Locate the cell with the specified text and output its [X, Y] center coordinate. 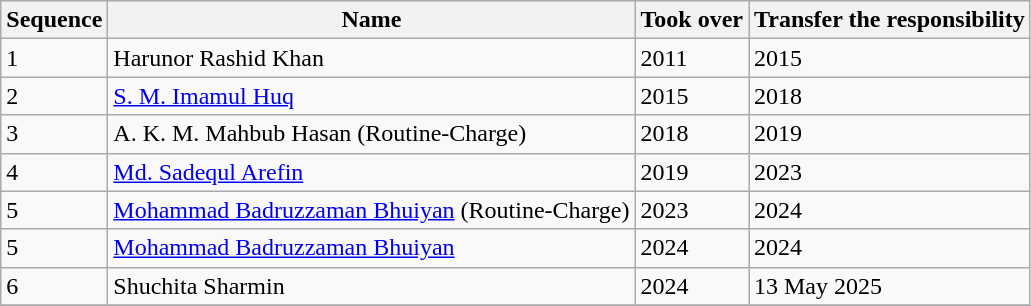
3 [54, 134]
2011 [692, 58]
1 [54, 58]
4 [54, 172]
Harunor Rashid Khan [372, 58]
Md. Sadequl Arefin [372, 172]
2 [54, 96]
A. K. M. Mahbub Hasan (Routine-Charge) [372, 134]
Sequence [54, 20]
Shuchita Sharmin [372, 286]
Mohammad Badruzzaman Bhuiyan (Routine-Charge) [372, 210]
Took over [692, 20]
6 [54, 286]
Name [372, 20]
Transfer the responsibility [889, 20]
13 May 2025 [889, 286]
S. M. Imamul Huq [372, 96]
Mohammad Badruzzaman Bhuiyan [372, 248]
